Output the (x, y) coordinate of the center of the cell containing the given text.  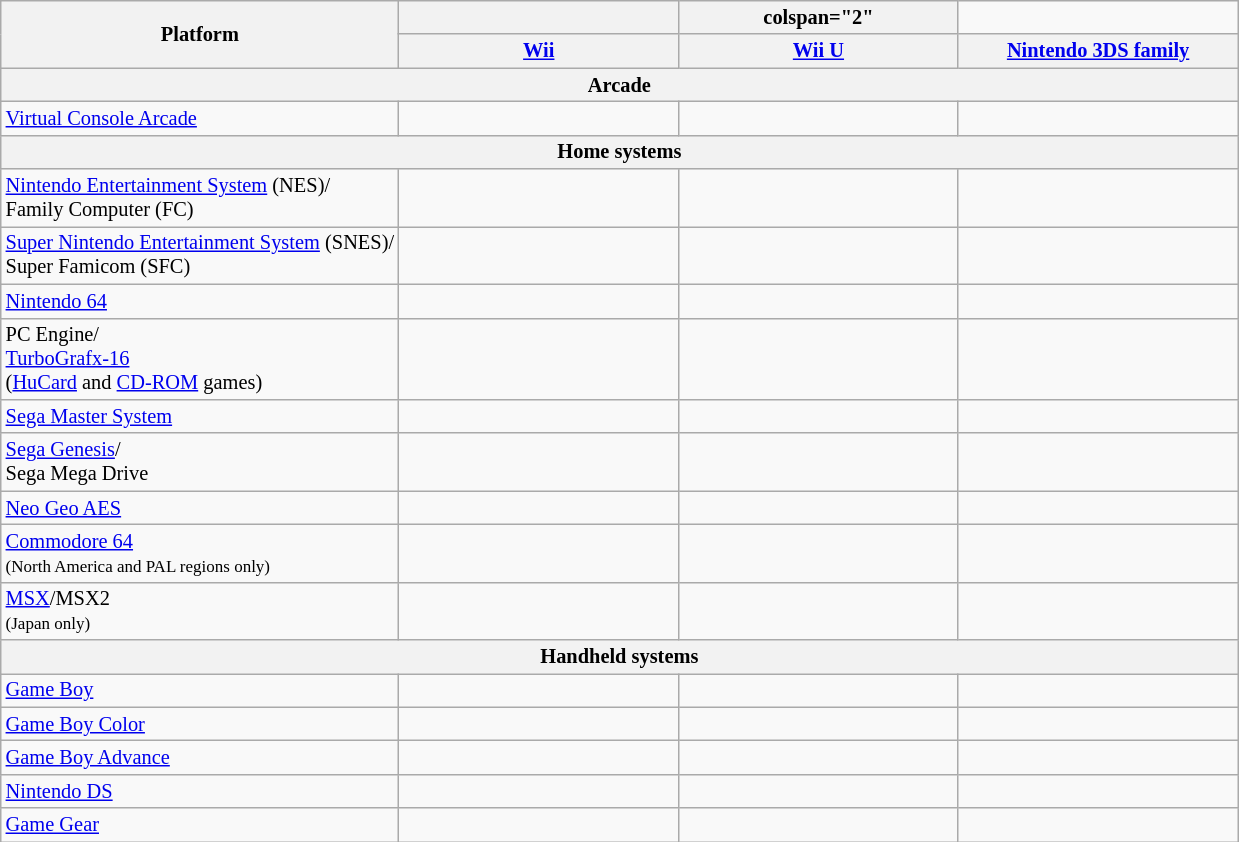
Neo Geo AES (200, 508)
Home systems (620, 152)
colspan="2" (819, 17)
Commodore 64(North America and PAL regions only) (200, 553)
Nintendo Entertainment System (NES)/Family Computer (FC) (200, 198)
Nintendo 64 (200, 301)
Wii (539, 51)
Sega Genesis/Sega Mega Drive (200, 462)
Game Boy Color (200, 724)
MSX/MSX2(Japan only) (200, 611)
Wii U (819, 51)
Handheld systems (620, 657)
Game Boy Advance (200, 757)
Game Gear (200, 825)
Sega Master System (200, 416)
Super Nintendo Entertainment System (SNES)/Super Famicom (SFC) (200, 255)
PC Engine/TurboGrafx-16(HuCard and CD-ROM games) (200, 359)
Nintendo 3DS family (1098, 51)
Platform (200, 34)
Game Boy (200, 690)
Virtual Console Arcade (200, 118)
Arcade (620, 85)
Nintendo DS (200, 791)
